Return the [x, y] coordinate for the center point of the cell that contains the specified text.  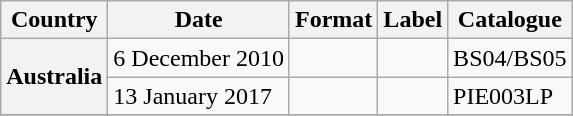
Country [54, 20]
Date [199, 20]
Label [413, 20]
PIE003LP [510, 96]
13 January 2017 [199, 96]
Format [333, 20]
BS04/BS05 [510, 58]
Catalogue [510, 20]
6 December 2010 [199, 58]
Australia [54, 77]
